Return the (X, Y) coordinate for the center point of the cell that contains the specified text.  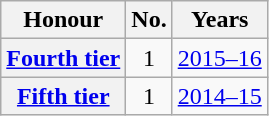
2014–15 (220, 96)
Fourth tier (64, 58)
No. (149, 20)
Fifth tier (64, 96)
Honour (64, 20)
2015–16 (220, 58)
Years (220, 20)
